Capture the cell that displays the provided text and extract its [X, Y] central coordinate. 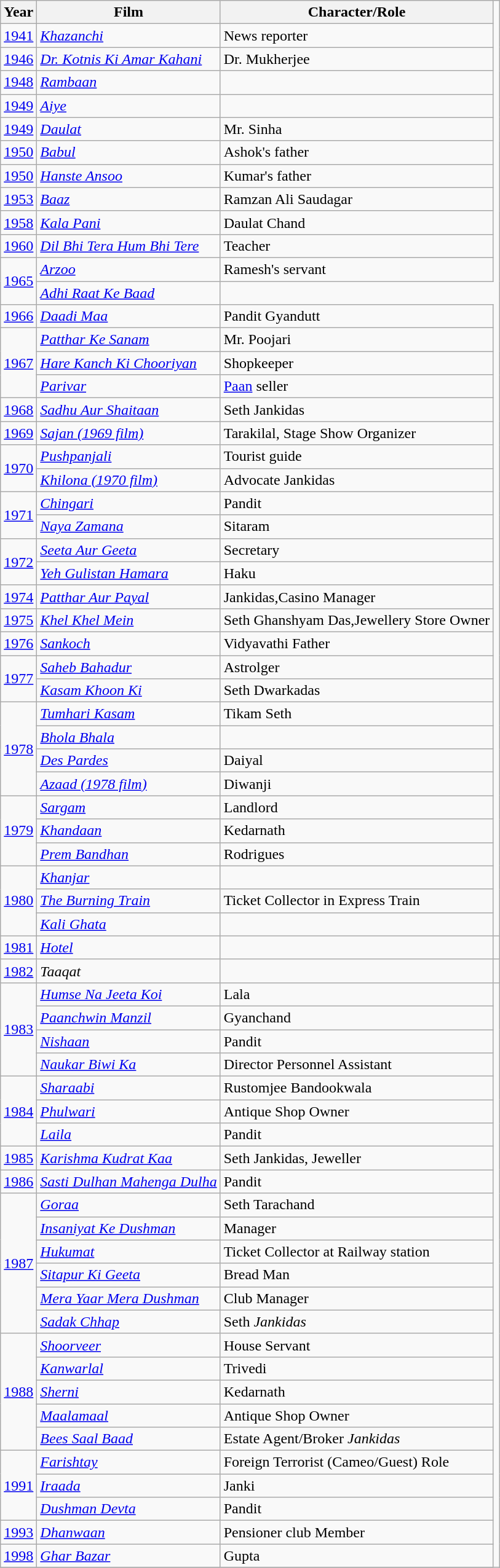
Nishaan [129, 1041]
Naya Zamana [129, 527]
Landlord [357, 807]
1969 [18, 433]
Dushman Devta [129, 1509]
Secretary [357, 550]
Character/Role [357, 12]
Hare Kanch Ki Chooriyan [129, 363]
Pushpanjali [129, 457]
Sargam [129, 807]
Iraada [129, 1486]
Film [129, 12]
Arzoo [129, 269]
Estate Agent/Broker Jankidas [357, 1439]
1986 [18, 1182]
Sitaram [357, 527]
Tumhari Kasam [129, 714]
Hanste Ansoo [129, 176]
Hotel [129, 947]
Bread Man [357, 1275]
Seth Tarachand [357, 1205]
Bhola Bhala [129, 737]
1991 [18, 1486]
1982 [18, 971]
1965 [18, 281]
Seth Dwarkadas [357, 691]
The Burning Train [129, 901]
Sadhu Aur Shaitaan [129, 410]
Saheb Bahadur [129, 667]
1987 [18, 1263]
Mera Yaar Mera Dushman [129, 1298]
Hukumat [129, 1252]
Parivar [129, 386]
1971 [18, 515]
1966 [18, 316]
Kala Pani [129, 222]
1978 [18, 749]
1981 [18, 947]
1998 [18, 1556]
Kali Ghata [129, 924]
Chingari [129, 503]
Kumar's father [357, 176]
Insaniyat Ke Dushman [129, 1228]
Aiye [129, 106]
News reporter [357, 36]
Babul [129, 152]
1975 [18, 620]
Manager [357, 1228]
Khandaan [129, 831]
Daiyal [357, 761]
Daulat Chand [357, 222]
Taaqat [129, 971]
Mr. Sinha [357, 129]
Astrolger [357, 667]
Dhanwaan [129, 1532]
Goraa [129, 1205]
Sankoch [129, 643]
Khanjar [129, 877]
Gupta [357, 1556]
Kasam Khoon Ki [129, 691]
Ramzan Ali Saudagar [357, 199]
Club Manager [357, 1298]
Des Pardes [129, 761]
Rambaan [129, 82]
1980 [18, 901]
Farishtay [129, 1462]
1953 [18, 199]
Khazanchi [129, 36]
Sajan (1969 film) [129, 433]
Foreign Terrorist (Cameo/Guest) Role [357, 1462]
Yeh Gulistan Hamara [129, 573]
Sasti Dulhan Mahenga Dulha [129, 1182]
Daadi Maa [129, 316]
Tikam Seth [357, 714]
Year [18, 12]
Director Personnel Assistant [357, 1065]
Shopkeeper [357, 363]
Baaz [129, 199]
Rodrigues [357, 854]
Trivedi [357, 1368]
Ashok's father [357, 152]
Jankidas,Casino Manager [357, 597]
Vidyavathi Father [357, 643]
Shoorveer [129, 1345]
Khilona (1970 film) [129, 480]
Paan seller [357, 386]
Dil Bhi Tera Hum Bhi Tere [129, 246]
Prem Bandhan [129, 854]
Diwanji [357, 784]
Daulat [129, 129]
Paanchwin Manzil [129, 1017]
1941 [18, 36]
Mr. Poojari [357, 340]
1946 [18, 59]
Ghar Bazar [129, 1556]
1972 [18, 562]
Karishma Kudrat Kaa [129, 1158]
1960 [18, 246]
Azaad (1978 film) [129, 784]
Adhi Raat Ke Baad [129, 293]
1993 [18, 1532]
1974 [18, 597]
Dr. Kotnis Ki Amar Kahani [129, 59]
Rustomjee Bandookwala [357, 1088]
1970 [18, 468]
Janki [357, 1486]
1984 [18, 1111]
Dr. Mukherjee [357, 59]
Pensioner club Member [357, 1532]
Laila [129, 1135]
Pandit Gyandutt [357, 316]
1988 [18, 1392]
Ramesh's servant [357, 269]
Sharaabi [129, 1088]
Seth Ghanshyam Das,Jewellery Store Owner [357, 620]
Ticket Collector in Express Train [357, 901]
Sitapur Ki Geeta [129, 1275]
Naukar Biwi Ka [129, 1065]
1967 [18, 363]
Gyanchand [357, 1017]
Khel Khel Mein [129, 620]
1976 [18, 643]
1968 [18, 410]
Tourist guide [357, 457]
Humse Na Jeeta Koi [129, 994]
Patthar Ke Sanam [129, 340]
Maalamaal [129, 1415]
1948 [18, 82]
1979 [18, 831]
1985 [18, 1158]
Sherni [129, 1392]
Patthar Aur Payal [129, 597]
Ticket Collector at Railway station [357, 1252]
Haku [357, 573]
Bees Saal Baad [129, 1439]
Sadak Chhap [129, 1322]
House Servant [357, 1345]
Seeta Aur Geeta [129, 550]
Seth Jankidas, Jeweller [357, 1158]
Phulwari [129, 1111]
1958 [18, 222]
Teacher [357, 246]
Kanwarlal [129, 1368]
1983 [18, 1029]
Lala [357, 994]
1977 [18, 678]
Advocate Jankidas [357, 480]
Tarakilal, Stage Show Organizer [357, 433]
